Provide the [X, Y] coordinate of the cell's center where the given text is located.  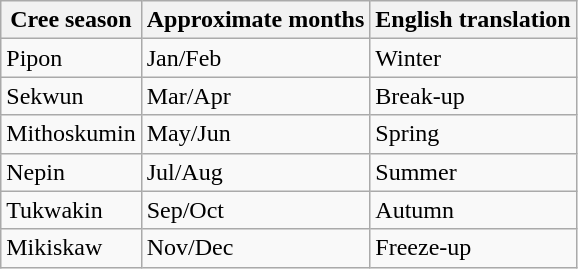
Jul/Aug [256, 172]
Summer [473, 172]
Pipon [71, 58]
Nov/Dec [256, 248]
Sep/Oct [256, 210]
Mar/Apr [256, 96]
Sekwun [71, 96]
Tukwakin [71, 210]
Break-up [473, 96]
English translation [473, 20]
Mithoskumin [71, 134]
Freeze-up [473, 248]
Approximate months [256, 20]
Nepin [71, 172]
Winter [473, 58]
Spring [473, 134]
May/Jun [256, 134]
Autumn [473, 210]
Jan/Feb [256, 58]
Mikiskaw [71, 248]
Cree season [71, 20]
